Detect which cell encompasses the target text, then output its (X, Y) center coordinate. 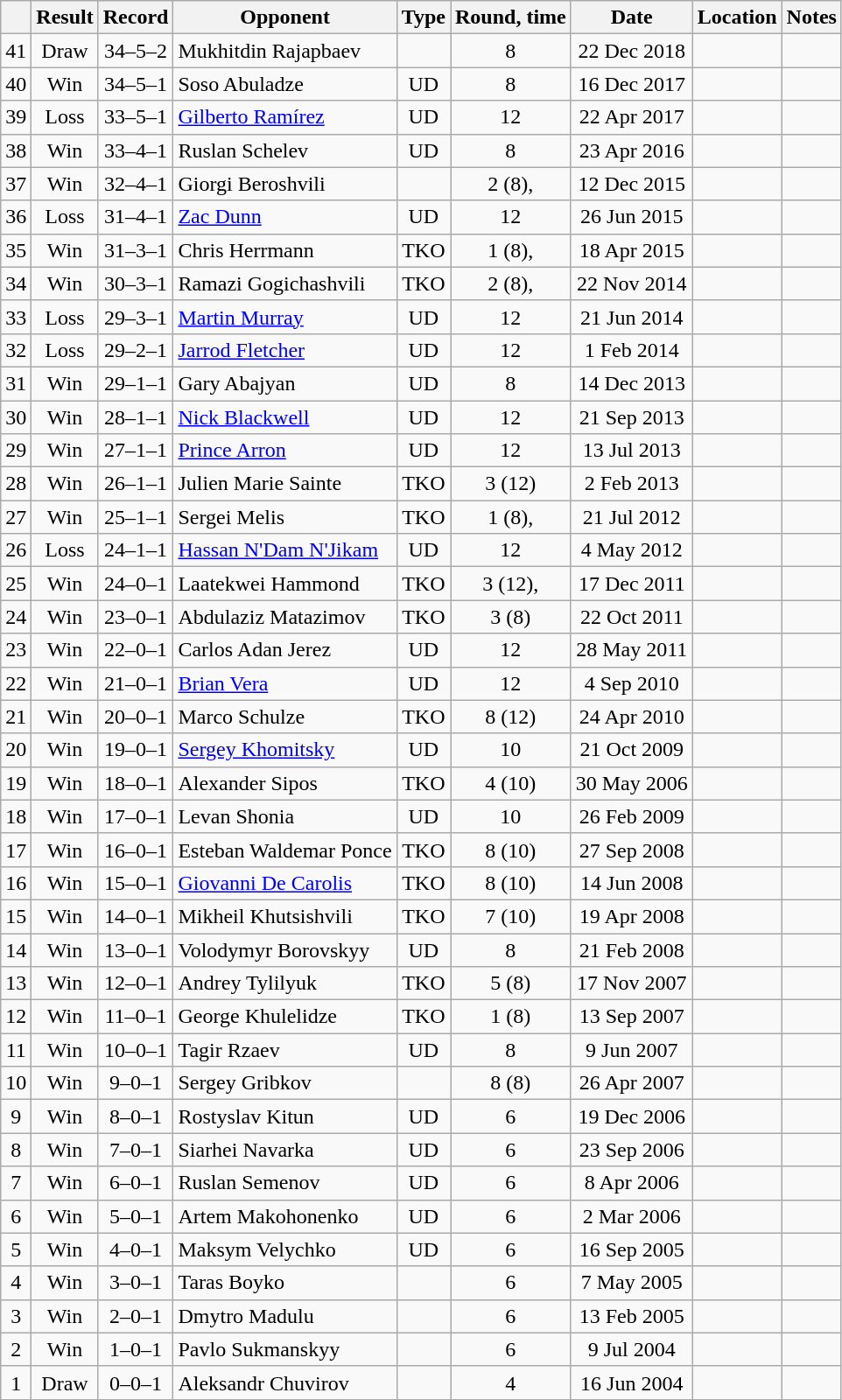
29–2–1 (136, 350)
2 Feb 2013 (632, 484)
17–0–1 (136, 816)
Maksym Velychko (285, 1249)
Sergey Khomitsky (285, 750)
27 Sep 2008 (632, 850)
23 Apr 2016 (632, 150)
Julien Marie Sainte (285, 484)
Opponent (285, 17)
13 Sep 2007 (632, 1017)
29–1–1 (136, 383)
16 Dec 2017 (632, 84)
0–0–1 (136, 1382)
9–0–1 (136, 1083)
22 Oct 2011 (632, 617)
Carlos Adan Jerez (285, 650)
19 (16, 783)
16 (16, 883)
26 Jun 2015 (632, 217)
Chris Herrmann (285, 250)
Date (632, 17)
Volodymyr Borovskyy (285, 949)
21 Oct 2009 (632, 750)
8 Apr 2006 (632, 1183)
22 Apr 2017 (632, 117)
21 Sep 2013 (632, 417)
2 Mar 2006 (632, 1216)
9 (16, 1116)
1–0–1 (136, 1349)
15 (16, 916)
Alexander Sipos (285, 783)
34–5–1 (136, 84)
35 (16, 250)
13 (16, 983)
28 May 2011 (632, 650)
Type (424, 17)
21 (16, 717)
2 (16, 1349)
3 (12) (510, 484)
8 (8) (510, 1083)
27–1–1 (136, 451)
Giovanni De Carolis (285, 883)
31–4–1 (136, 217)
Nick Blackwell (285, 417)
Sergei Melis (285, 517)
21 Feb 2008 (632, 949)
21–0–1 (136, 683)
10–0–1 (136, 1050)
34–5–2 (136, 51)
4–0–1 (136, 1249)
12–0–1 (136, 983)
1 (8) (510, 1017)
19–0–1 (136, 750)
22 (16, 683)
Esteban Waldemar Ponce (285, 850)
Location (737, 17)
33–5–1 (136, 117)
Gilberto Ramírez (285, 117)
Tagir Rzaev (285, 1050)
23–0–1 (136, 617)
Mikheil Khutsishvili (285, 916)
26–1–1 (136, 484)
Giorgi Beroshvili (285, 184)
6–0–1 (136, 1183)
2–0–1 (136, 1316)
29–3–1 (136, 317)
Ruslan Schelev (285, 150)
37 (16, 184)
Marco Schulze (285, 717)
17 (16, 850)
11–0–1 (136, 1017)
17 Nov 2007 (632, 983)
Prince Arron (285, 451)
5 (16, 1249)
22 Nov 2014 (632, 283)
Gary Abajyan (285, 383)
Round, time (510, 17)
38 (16, 150)
Record (136, 17)
Result (65, 17)
Zac Dunn (285, 217)
33 (16, 317)
17 Dec 2011 (632, 584)
Artem Makohonenko (285, 1216)
30 (16, 417)
18–0–1 (136, 783)
3 (16, 1316)
30–3–1 (136, 283)
30 May 2006 (632, 783)
Mukhitdin Rajapbaev (285, 51)
32–4–1 (136, 184)
Sergey Gribkov (285, 1083)
18 (16, 816)
5 (8) (510, 983)
28 (16, 484)
14 Dec 2013 (632, 383)
7 (16, 1183)
7 May 2005 (632, 1283)
19 Apr 2008 (632, 916)
15–0–1 (136, 883)
26 Feb 2009 (632, 816)
9 Jul 2004 (632, 1349)
14–0–1 (136, 916)
31 (16, 383)
Pavlo Sukmanskyy (285, 1349)
29 (16, 451)
12 Dec 2015 (632, 184)
Laatekwei Hammond (285, 584)
Aleksandr Chuvirov (285, 1382)
1 Feb 2014 (632, 350)
Ruslan Semenov (285, 1183)
27 (16, 517)
21 Jul 2012 (632, 517)
Taras Boyko (285, 1283)
20 (16, 750)
4 Sep 2010 (632, 683)
Jarrod Fletcher (285, 350)
8–0–1 (136, 1116)
39 (16, 117)
Dmytro Madulu (285, 1316)
Levan Shonia (285, 816)
3–0–1 (136, 1283)
16 Jun 2004 (632, 1382)
40 (16, 84)
19 Dec 2006 (632, 1116)
41 (16, 51)
Martin Murray (285, 317)
13–0–1 (136, 949)
Hassan N'Dam N'Jikam (285, 550)
9 Jun 2007 (632, 1050)
Notes (811, 17)
24 Apr 2010 (632, 717)
22 Dec 2018 (632, 51)
23 (16, 650)
20–0–1 (136, 717)
25 (16, 584)
22–0–1 (136, 650)
Soso Abuladze (285, 84)
3 (8) (510, 617)
26 Apr 2007 (632, 1083)
16–0–1 (136, 850)
26 (16, 550)
13 Jul 2013 (632, 451)
Andrey Tylilyuk (285, 983)
32 (16, 350)
14 (16, 949)
4 (10) (510, 783)
24–0–1 (136, 584)
34 (16, 283)
Siarhei Navarka (285, 1150)
16 Sep 2005 (632, 1249)
Abdulaziz Matazimov (285, 617)
4 May 2012 (632, 550)
23 Sep 2006 (632, 1150)
7–0–1 (136, 1150)
24 (16, 617)
11 (16, 1050)
33–4–1 (136, 150)
25–1–1 (136, 517)
5–0–1 (136, 1216)
13 Feb 2005 (632, 1316)
36 (16, 217)
7 (10) (510, 916)
Rostyslav Kitun (285, 1116)
28–1–1 (136, 417)
3 (12), (510, 584)
1 (16, 1382)
George Khulelidze (285, 1017)
Ramazi Gogichashvili (285, 283)
24–1–1 (136, 550)
8 (12) (510, 717)
Brian Vera (285, 683)
21 Jun 2014 (632, 317)
18 Apr 2015 (632, 250)
31–3–1 (136, 250)
14 Jun 2008 (632, 883)
